Output the (x, y) coordinate of the center of the cell containing the given text.  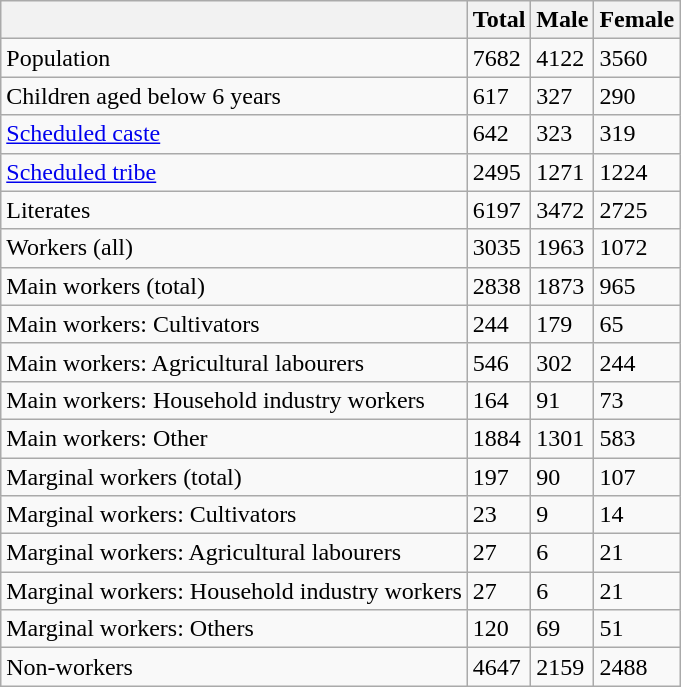
197 (499, 477)
546 (499, 362)
Marginal workers: Others (234, 629)
1301 (562, 438)
1963 (562, 248)
583 (637, 438)
9 (562, 515)
65 (637, 324)
1873 (562, 286)
164 (499, 400)
Main workers: Agricultural labourers (234, 362)
1072 (637, 248)
4647 (499, 667)
642 (499, 134)
2725 (637, 210)
Male (562, 20)
323 (562, 134)
3035 (499, 248)
Marginal workers: Household industry workers (234, 591)
Non-workers (234, 667)
327 (562, 96)
7682 (499, 58)
4122 (562, 58)
2159 (562, 667)
617 (499, 96)
Marginal workers (total) (234, 477)
Female (637, 20)
Scheduled caste (234, 134)
69 (562, 629)
Total (499, 20)
Population (234, 58)
Marginal workers: Agricultural labourers (234, 553)
73 (637, 400)
1271 (562, 172)
1884 (499, 438)
Children aged below 6 years (234, 96)
1224 (637, 172)
Scheduled tribe (234, 172)
6197 (499, 210)
Main workers: Cultivators (234, 324)
90 (562, 477)
3472 (562, 210)
51 (637, 629)
319 (637, 134)
Main workers (total) (234, 286)
3560 (637, 58)
120 (499, 629)
290 (637, 96)
179 (562, 324)
Marginal workers: Cultivators (234, 515)
Main workers: Other (234, 438)
107 (637, 477)
23 (499, 515)
965 (637, 286)
Literates (234, 210)
14 (637, 515)
2488 (637, 667)
302 (562, 362)
91 (562, 400)
2838 (499, 286)
Main workers: Household industry workers (234, 400)
Workers (all) (234, 248)
2495 (499, 172)
